Detect which cell encompasses the target text, then output its (X, Y) center coordinate. 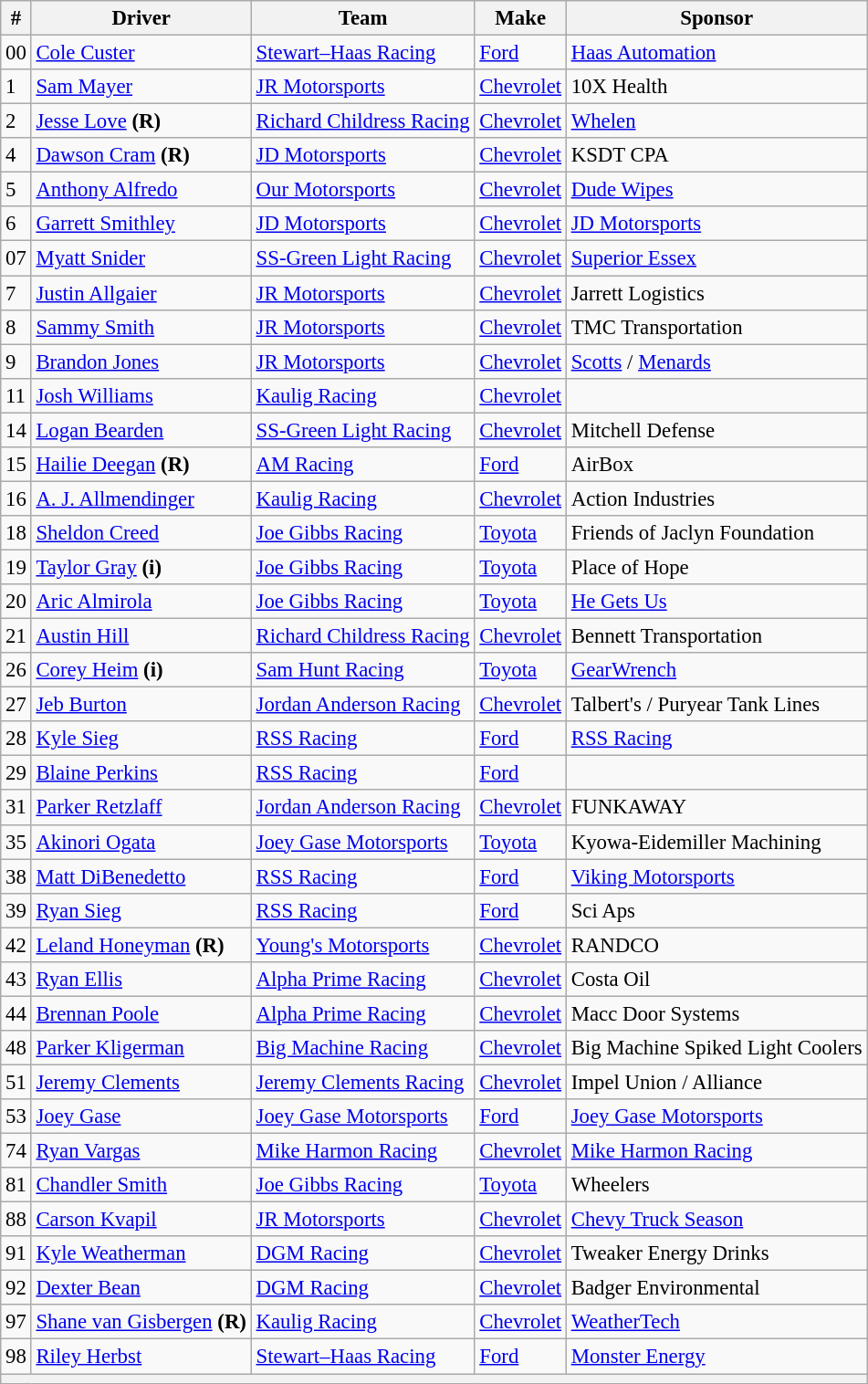
Aric Almirola (141, 602)
97 (16, 1323)
RANDCO (716, 945)
31 (16, 808)
Josh Williams (141, 395)
Friends of Jaclyn Foundation (716, 533)
Place of Hope (716, 567)
Wheelers (716, 1185)
9 (16, 362)
91 (16, 1253)
1 (16, 87)
Superior Essex (716, 258)
74 (16, 1151)
Blaine Perkins (141, 773)
Jesse Love (R) (141, 121)
Viking Motorsports (716, 876)
AM Racing (363, 465)
FUNKAWAY (716, 808)
Kyowa-Eidemiller Machining (716, 842)
WeatherTech (716, 1323)
15 (16, 465)
48 (16, 1048)
6 (16, 224)
Ryan Ellis (141, 980)
14 (16, 430)
A. J. Allmendinger (141, 498)
GearWrench (716, 670)
7 (16, 293)
Make (520, 18)
Sponsor (716, 18)
Dawson Cram (R) (141, 155)
18 (16, 533)
Haas Automation (716, 53)
19 (16, 567)
Tweaker Energy Drinks (716, 1253)
88 (16, 1220)
07 (16, 258)
28 (16, 739)
11 (16, 395)
Sam Mayer (141, 87)
Chandler Smith (141, 1185)
Sam Hunt Racing (363, 670)
Hailie Deegan (R) (141, 465)
He Gets Us (716, 602)
Monster Energy (716, 1357)
Leland Honeyman (R) (141, 945)
Whelen (716, 121)
Sci Aps (716, 910)
27 (16, 705)
Corey Heim (i) (141, 670)
Macc Door Systems (716, 1013)
Talbert's / Puryear Tank Lines (716, 705)
Jarrett Logistics (716, 293)
Bennett Transportation (716, 636)
Logan Bearden (141, 430)
Costa Oil (716, 980)
92 (16, 1288)
Brennan Poole (141, 1013)
26 (16, 670)
Chevy Truck Season (716, 1220)
Team (363, 18)
Garrett Smithley (141, 224)
81 (16, 1185)
Kyle Sieg (141, 739)
10X Health (716, 87)
KSDT CPA (716, 155)
Austin Hill (141, 636)
Sheldon Creed (141, 533)
5 (16, 190)
Jeremy Clements (141, 1082)
8 (16, 327)
AirBox (716, 465)
# (16, 18)
Myatt Snider (141, 258)
Dude Wipes (716, 190)
Big Machine Racing (363, 1048)
43 (16, 980)
4 (16, 155)
Jeb Burton (141, 705)
98 (16, 1357)
Jeremy Clements Racing (363, 1082)
Taylor Gray (i) (141, 567)
Our Motorsports (363, 190)
44 (16, 1013)
Cole Custer (141, 53)
Sammy Smith (141, 327)
42 (16, 945)
Action Industries (716, 498)
Joey Gase (141, 1117)
2 (16, 121)
Parker Retzlaff (141, 808)
Parker Kligerman (141, 1048)
35 (16, 842)
Matt DiBenedetto (141, 876)
Riley Herbst (141, 1357)
20 (16, 602)
Driver (141, 18)
Mitchell Defense (716, 430)
TMC Transportation (716, 327)
Impel Union / Alliance (716, 1082)
Justin Allgaier (141, 293)
Akinori Ogata (141, 842)
00 (16, 53)
Brandon Jones (141, 362)
16 (16, 498)
53 (16, 1117)
Young's Motorsports (363, 945)
Ryan Sieg (141, 910)
Carson Kvapil (141, 1220)
Ryan Vargas (141, 1151)
21 (16, 636)
Dexter Bean (141, 1288)
Shane van Gisbergen (R) (141, 1323)
Badger Environmental (716, 1288)
Anthony Alfredo (141, 190)
Kyle Weatherman (141, 1253)
29 (16, 773)
39 (16, 910)
Big Machine Spiked Light Coolers (716, 1048)
Scotts / Menards (716, 362)
51 (16, 1082)
38 (16, 876)
